Pinpoint the cell where the given text exists, returning its (X, Y) midpoint coordinate. 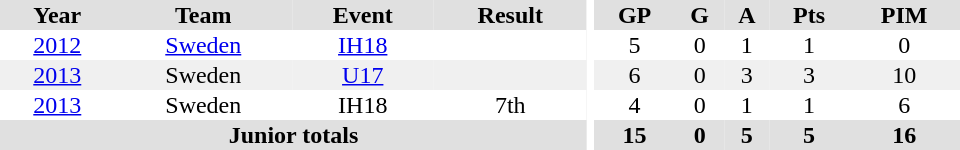
G (700, 15)
Pts (810, 15)
Junior totals (294, 135)
4 (635, 105)
16 (904, 135)
Year (58, 15)
U17 (363, 75)
Result (511, 15)
7th (511, 105)
2012 (58, 45)
A (747, 15)
Team (204, 15)
Event (363, 15)
15 (635, 135)
GP (635, 15)
PIM (904, 15)
10 (904, 75)
